For the text-containing cell, return its midpoint in [X, Y] coordinate format. 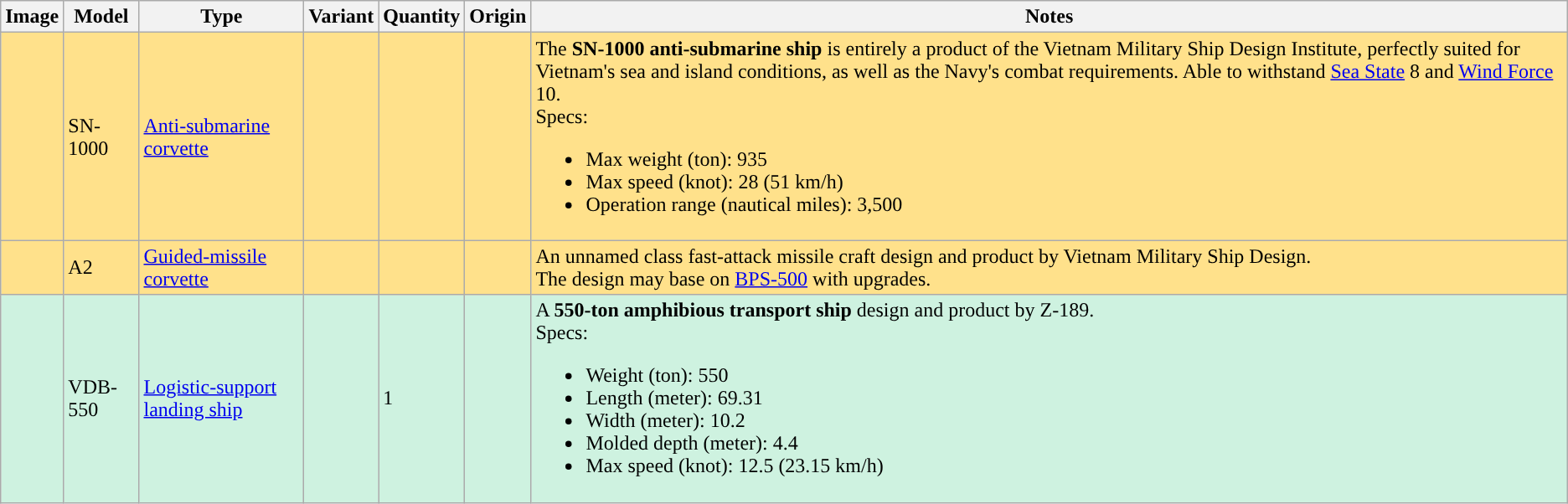
Origin [498, 17]
Quantity [422, 17]
SN-1000 [101, 136]
An unnamed class fast-attack missile craft design and product by Vietnam Military Ship Design.The design may base on BPS-500 with upgrades. [1049, 268]
Guided-missile corvette [221, 268]
Model [101, 17]
Variant [342, 17]
Notes [1049, 17]
Type [221, 17]
Anti-submarine corvette [221, 136]
Logistic-support landing ship [221, 399]
VDB-550 [101, 399]
1 [422, 399]
Image [32, 17]
A2 [101, 268]
